Identify which cell holds the provided text, then report its (X, Y) central coordinate. 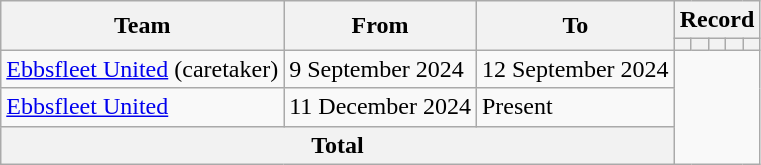
To (575, 26)
Present (575, 107)
Team (142, 26)
9 September 2024 (380, 69)
Ebbsfleet United (142, 107)
11 December 2024 (380, 107)
Total (338, 145)
12 September 2024 (575, 69)
From (380, 26)
Ebbsfleet United (caretaker) (142, 69)
Record (717, 20)
